Find where the given text appears and provide that cell's center as (x, y) coordinate. 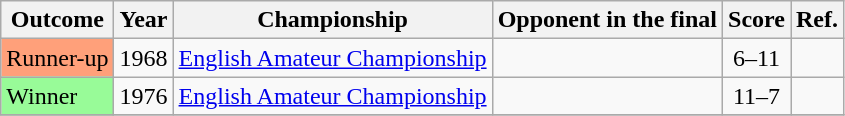
Score (757, 20)
Opponent in the final (607, 20)
Ref. (816, 20)
Winner (58, 96)
11–7 (757, 96)
1976 (144, 96)
Outcome (58, 20)
6–11 (757, 58)
Runner-up (58, 58)
Year (144, 20)
1968 (144, 58)
Championship (332, 20)
